Capture the cell that displays the provided text and extract its [x, y] central coordinate. 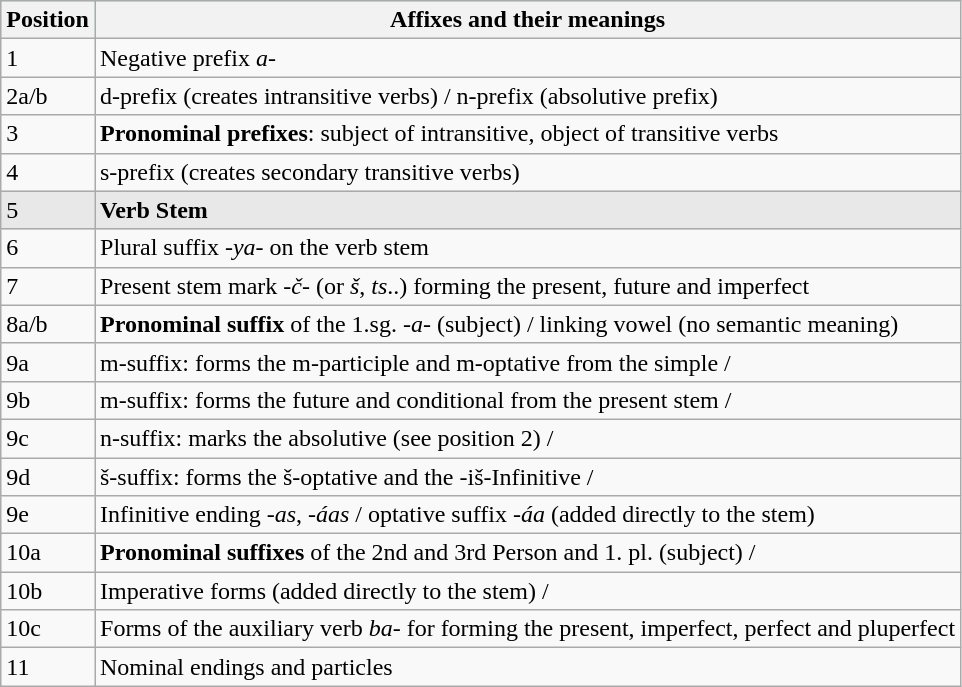
8a/b [48, 324]
10a [48, 553]
Nominal endings and particles [527, 667]
d-prefix (creates intransitive verbs) / n-prefix (absolutive prefix) [527, 96]
9c [48, 438]
Pronominal suffix of the 1.sg. -a- (subject) / linking vowel (no semantic meaning) [527, 324]
Pronominal prefixes: subject of intransitive, object of transitive verbs [527, 134]
9d [48, 477]
Position [48, 20]
3 [48, 134]
Forms of the auxiliary verb ba- for forming the present, imperfect, perfect and pluperfect [527, 629]
7 [48, 286]
4 [48, 172]
š-suffix: forms the š-optative and the -iš-Infinitive / [527, 477]
Pronominal suffixes of the 2nd and 3rd Person and 1. pl. (subject) / [527, 553]
m-suffix: forms the future and conditional from the present stem / [527, 400]
s-prefix (creates secondary transitive verbs) [527, 172]
6 [48, 248]
9b [48, 400]
Affixes and their meanings [527, 20]
Verb Stem [527, 210]
10c [48, 629]
1 [48, 58]
11 [48, 667]
Plural suffix -ya- on the verb stem [527, 248]
m-suffix: forms the m-participle and m-optative from the simple / [527, 362]
n-suffix: marks the absolutive (see position 2) / [527, 438]
2a/b [48, 96]
Infinitive ending -as, -áas / optative suffix -áa (added directly to the stem) [527, 515]
10b [48, 591]
Present stem mark -č- (or š, ts..) forming the present, future and imperfect [527, 286]
5 [48, 210]
Imperative forms (added directly to the stem) / [527, 591]
Negative prefix a- [527, 58]
9e [48, 515]
9a [48, 362]
